Return the [x, y] coordinate for the center point of the cell that contains the specified text.  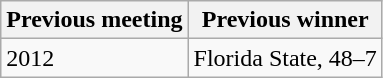
Previous meeting [94, 20]
Florida State, 48–7 [285, 58]
Previous winner [285, 20]
2012 [94, 58]
